Return the (x, y) coordinate for the center point of the cell that contains the specified text.  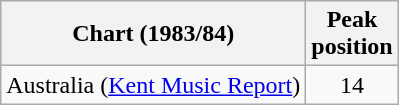
Peakposition (352, 34)
14 (352, 85)
Australia (Kent Music Report) (154, 85)
Chart (1983/84) (154, 34)
